Capture the cell that displays the provided text and extract its [X, Y] central coordinate. 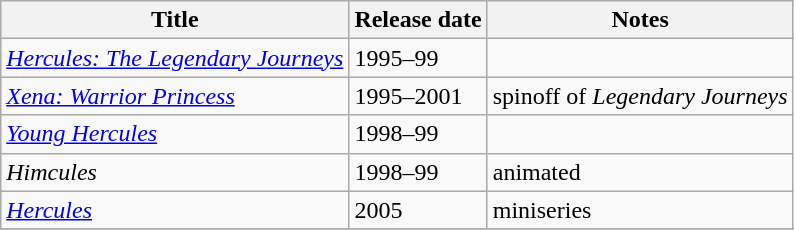
Hercules: The Legendary Journeys [175, 58]
Title [175, 20]
spinoff of Legendary Journeys [640, 96]
Notes [640, 20]
1995–99 [418, 58]
Himcules [175, 172]
Release date [418, 20]
1995–2001 [418, 96]
animated [640, 172]
Xena: Warrior Princess [175, 96]
2005 [418, 210]
miniseries [640, 210]
Young Hercules [175, 134]
Hercules [175, 210]
